Pinpoint the cell where the given text exists, returning its (x, y) midpoint coordinate. 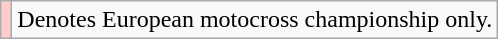
Denotes European motocross championship only. (255, 20)
